Determine the [x, y] coordinate at the center of the cell enclosing the given text.  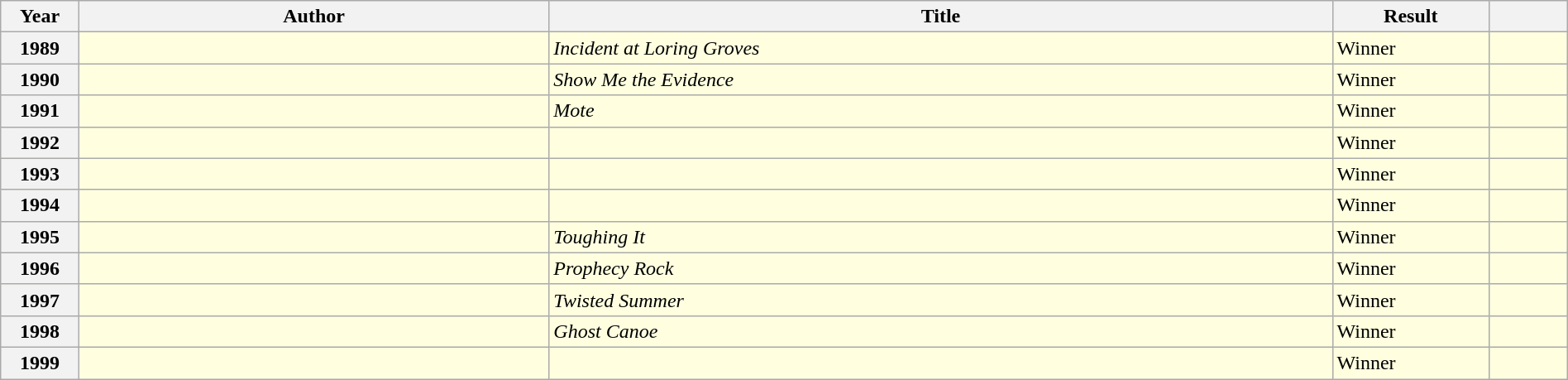
1997 [40, 300]
1993 [40, 174]
Prophecy Rock [941, 268]
Author [313, 17]
Twisted Summer [941, 300]
Year [40, 17]
1991 [40, 111]
1989 [40, 48]
1995 [40, 237]
1994 [40, 205]
Mote [941, 111]
Incident at Loring Groves [941, 48]
1996 [40, 268]
Result [1411, 17]
Show Me the Evidence [941, 79]
1990 [40, 79]
1992 [40, 142]
Ghost Canoe [941, 331]
1999 [40, 363]
1998 [40, 331]
Toughing It [941, 237]
Title [941, 17]
